Return the [X, Y] coordinate for the center point of the cell that contains the specified text.  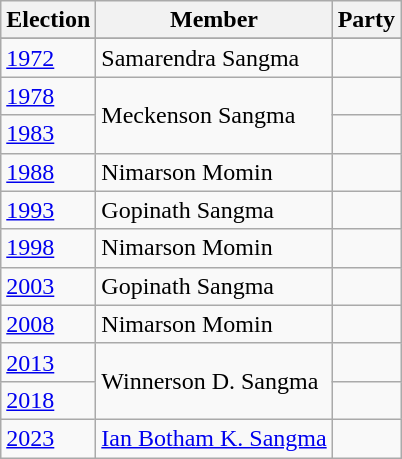
Samarendra Sangma [214, 58]
1978 [48, 96]
2018 [48, 400]
1993 [48, 210]
Winnerson D. Sangma [214, 381]
Election [48, 20]
Party [366, 20]
2023 [48, 438]
1998 [48, 248]
Member [214, 20]
Meckenson Sangma [214, 115]
1972 [48, 58]
1983 [48, 134]
2013 [48, 362]
1988 [48, 172]
2008 [48, 324]
2003 [48, 286]
Ian Botham K. Sangma [214, 438]
